Detect which cell encompasses the target text, then output its [x, y] center coordinate. 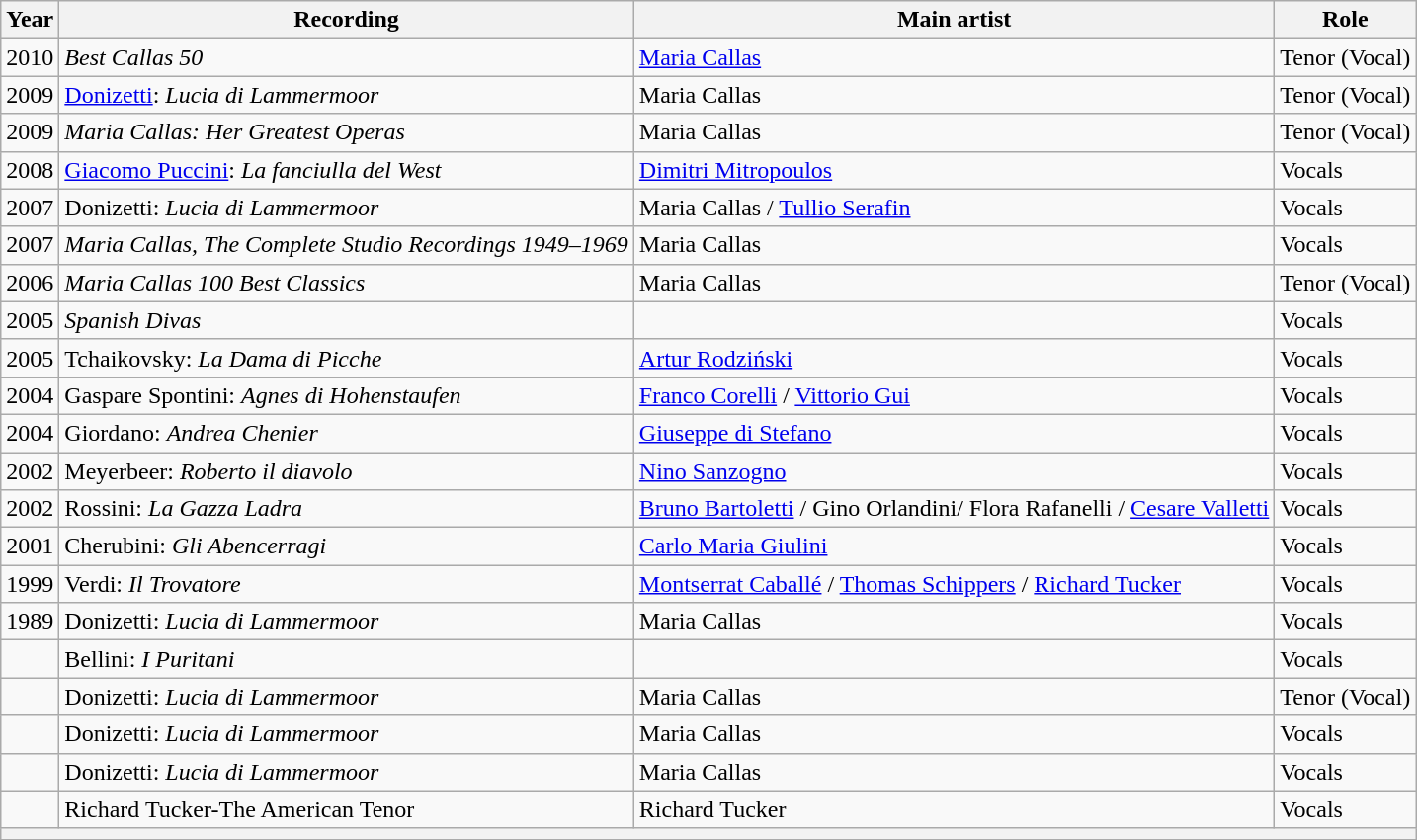
2001 [30, 546]
Giuseppe di Stefano [955, 433]
Maria Callas: Her Greatest Operas [346, 132]
Maria Callas 100 Best Classics [346, 283]
1999 [30, 584]
Maria Callas / Tullio Serafin [955, 208]
Gaspare Spontini: Agnes di Hohenstaufen [346, 395]
Richard Tucker-The American Tenor [346, 809]
Year [30, 20]
Best Callas 50 [346, 57]
Artur Rodziński [955, 358]
Giacomo Puccini: La fanciulla del West [346, 170]
1989 [30, 622]
2006 [30, 283]
Rossini: La Gazza Ladra [346, 509]
Tchaikovsky: La Dama di Picche [346, 358]
Recording [346, 20]
Cherubini: Gli Abencerragi [346, 546]
Giordano: Andrea Chenier [346, 433]
Montserrat Caballé / Thomas Schippers / Richard Tucker [955, 584]
Franco Corelli / Vittorio Gui [955, 395]
Bellini: I Puritani [346, 659]
Dimitri Mitropoulos [955, 170]
Richard Tucker [955, 809]
2010 [30, 57]
Maria Callas, The Complete Studio Recordings 1949–1969 [346, 245]
Bruno Bartoletti / Gino Orlandini/ Flora Rafanelli / Cesare Valletti [955, 509]
Meyerbeer: Roberto il diavolo [346, 471]
Verdi: Il Trovatore [346, 584]
Spanish Divas [346, 320]
2008 [30, 170]
Role [1346, 20]
Carlo Maria Giulini [955, 546]
Main artist [955, 20]
Nino Sanzogno [955, 471]
